Scan for the cell matching the given text and deliver its [x, y] coordinate at center. 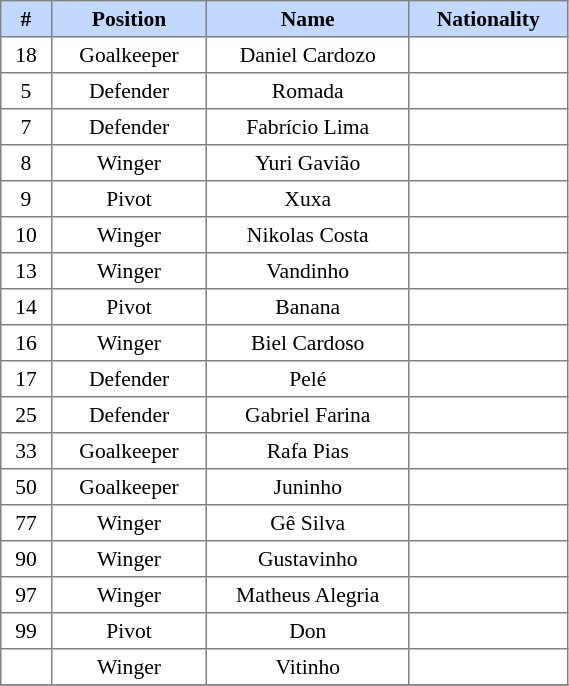
50 [26, 487]
18 [26, 55]
Yuri Gavião [308, 163]
Gustavinho [308, 559]
7 [26, 127]
Daniel Cardozo [308, 55]
Position [129, 19]
Gê Silva [308, 523]
Pelé [308, 379]
16 [26, 343]
Nationality [488, 19]
Gabriel Farina [308, 415]
Matheus Alegria [308, 595]
10 [26, 235]
Name [308, 19]
5 [26, 91]
77 [26, 523]
Fabrício Lima [308, 127]
Nikolas Costa [308, 235]
13 [26, 271]
Vitinho [308, 667]
17 [26, 379]
Xuxa [308, 199]
25 [26, 415]
Rafa Pias [308, 451]
99 [26, 631]
14 [26, 307]
Vandinho [308, 271]
90 [26, 559]
33 [26, 451]
Biel Cardoso [308, 343]
Romada [308, 91]
Don [308, 631]
8 [26, 163]
Juninho [308, 487]
# [26, 19]
9 [26, 199]
Banana [308, 307]
97 [26, 595]
